Return (X, Y) of the center of cell containing provided text 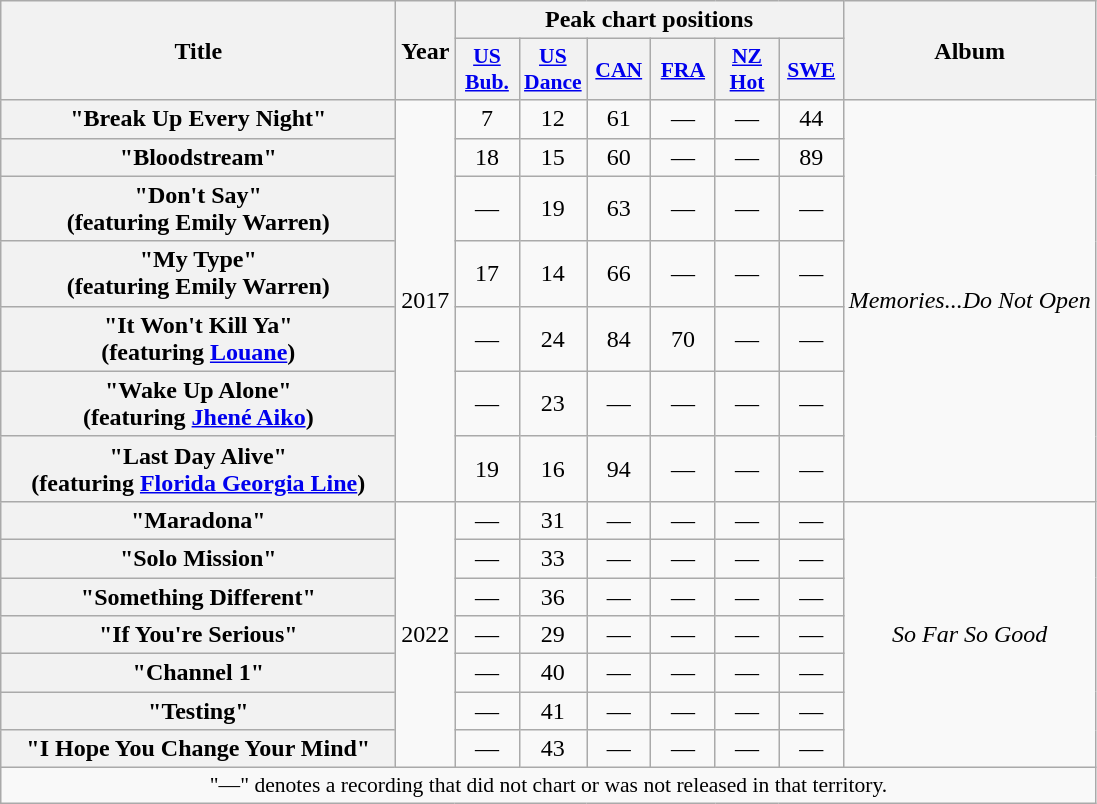
"If You're Serious" (198, 635)
31 (553, 520)
Title (198, 50)
2017 (426, 300)
14 (553, 274)
"I Hope You Change Your Mind" (198, 749)
12 (553, 119)
CAN (619, 70)
"Bloodstream" (198, 157)
84 (619, 338)
"Don't Say"(featuring Emily Warren) (198, 208)
"My Type"(featuring Emily Warren) (198, 274)
89 (811, 157)
Year (426, 50)
So Far So Good (970, 634)
"Last Day Alive"(featuring Florida Georgia Line) (198, 468)
"Something Different" (198, 597)
29 (553, 635)
33 (553, 558)
SWE (811, 70)
"Channel 1" (198, 673)
24 (553, 338)
63 (619, 208)
Album (970, 50)
15 (553, 157)
41 (553, 711)
"Wake Up Alone"(featuring Jhené Aiko) (198, 404)
61 (619, 119)
Memories...Do Not Open (970, 300)
60 (619, 157)
44 (811, 119)
18 (487, 157)
FRA (683, 70)
7 (487, 119)
"—" denotes a recording that did not chart or was not released in that territory. (548, 786)
70 (683, 338)
"Maradona" (198, 520)
36 (553, 597)
66 (619, 274)
"Testing" (198, 711)
USDance (553, 70)
"Solo Mission" (198, 558)
Peak chart positions (649, 20)
NZHot (747, 70)
"Break Up Every Night" (198, 119)
"It Won't Kill Ya"(featuring Louane) (198, 338)
2022 (426, 634)
USBub. (487, 70)
40 (553, 673)
16 (553, 468)
23 (553, 404)
43 (553, 749)
17 (487, 274)
94 (619, 468)
